Scan for the cell matching the given text and deliver its (x, y) coordinate at center. 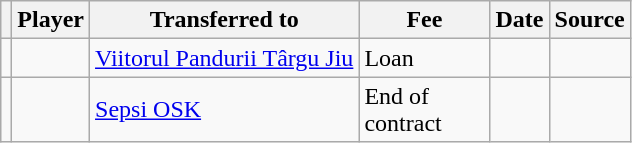
Transferred to (224, 20)
Player (51, 20)
Fee (424, 20)
Viitorul Pandurii Târgu Jiu (224, 58)
Date (520, 20)
Source (590, 20)
End of contract (424, 110)
Loan (424, 58)
Sepsi OSK (224, 110)
